For the text-containing cell, return its midpoint in [X, Y] coordinate format. 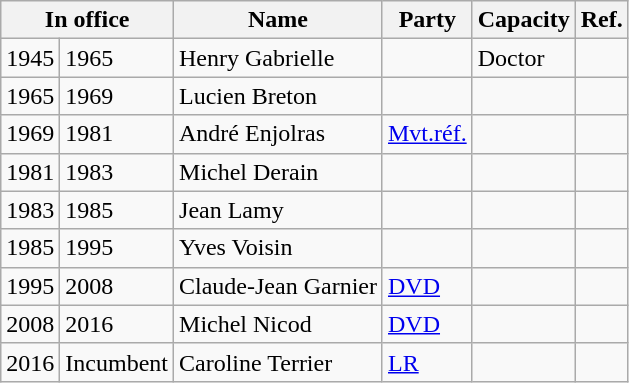
Capacity [524, 20]
Lucien Breton [278, 96]
Michel Nicod [278, 324]
In office [88, 20]
Henry Gabrielle [278, 58]
André Enjolras [278, 134]
Mvt.réf. [427, 134]
Party [427, 20]
Yves Voisin [278, 248]
Claude-Jean Garnier [278, 286]
Incumbent [117, 362]
Caroline Terrier [278, 362]
Name [278, 20]
1945 [30, 58]
Michel Derain [278, 172]
Jean Lamy [278, 210]
LR [427, 362]
Doctor [524, 58]
Ref. [602, 20]
